Identify which cell holds the provided text, then report its [x, y] central coordinate. 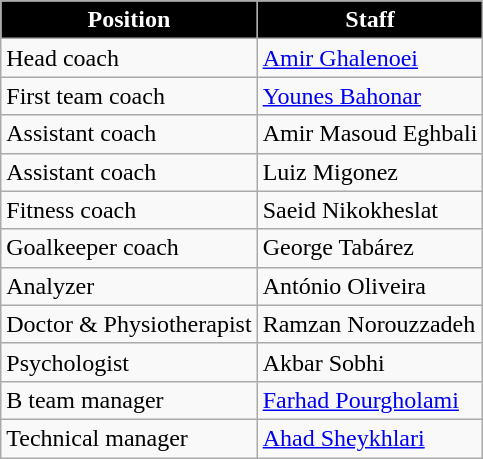
António Oliveira [370, 286]
Amir Ghalenoei [370, 58]
Fitness coach [129, 210]
Farhad Pourgholami [370, 400]
Saeid Nikokheslat [370, 210]
Goalkeeper coach [129, 248]
B team manager [129, 400]
George Tabárez [370, 248]
Position [129, 20]
Luiz Migonez [370, 172]
Akbar Sobhi [370, 362]
First team coach [129, 96]
Amir Masoud Eghbali [370, 134]
Technical manager [129, 438]
Analyzer [129, 286]
Younes Bahonar [370, 96]
Psychologist [129, 362]
Doctor & Physiotherapist [129, 324]
Staff [370, 20]
Head coach [129, 58]
Ramzan Norouzzadeh [370, 324]
Ahad Sheykhlari [370, 438]
